Return (X, Y) of the center of cell containing provided text 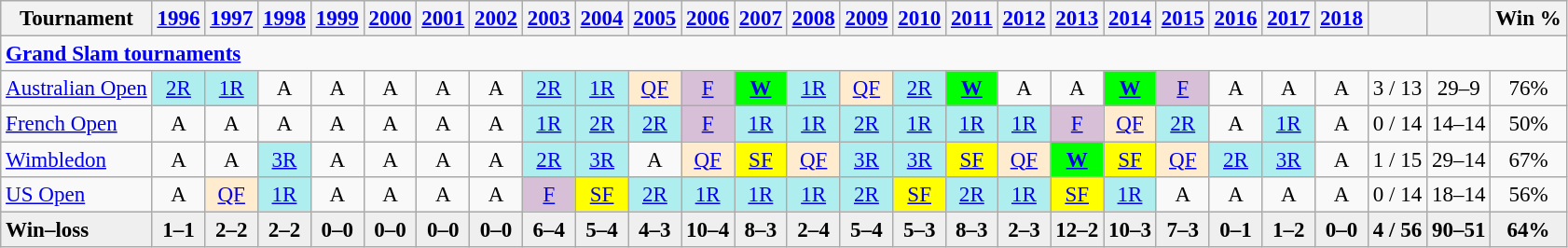
4–3 (654, 229)
US Open (76, 195)
4 / 56 (1396, 229)
Wimbledon (76, 159)
2016 (1236, 19)
67% (1529, 159)
29–14 (1459, 159)
2014 (1130, 19)
2015 (1182, 19)
2002 (496, 19)
Win % (1529, 19)
2004 (602, 19)
2–3 (1024, 229)
18–14 (1459, 195)
90–51 (1459, 229)
2017 (1288, 19)
2001 (444, 19)
2006 (708, 19)
14–14 (1459, 124)
12–2 (1078, 229)
2003 (548, 19)
2005 (654, 19)
1 / 15 (1396, 159)
1996 (179, 19)
0–1 (1236, 229)
3 / 13 (1396, 89)
1999 (337, 19)
7–3 (1182, 229)
Australian Open (76, 89)
10–3 (1130, 229)
1–2 (1288, 229)
2012 (1024, 19)
1–1 (179, 229)
10–4 (708, 229)
2011 (972, 19)
64% (1529, 229)
2013 (1078, 19)
2010 (919, 19)
56% (1529, 195)
Grand Slam tournaments (783, 54)
2008 (813, 19)
2018 (1342, 19)
2007 (761, 19)
2009 (867, 19)
1997 (231, 19)
2–4 (813, 229)
50% (1529, 124)
2000 (390, 19)
1998 (285, 19)
French Open (76, 124)
5–3 (919, 229)
Win–loss (76, 229)
76% (1529, 89)
Tournament (76, 19)
6–4 (548, 229)
29–9 (1459, 89)
